Pinpoint the cell where the given text exists, returning its (x, y) midpoint coordinate. 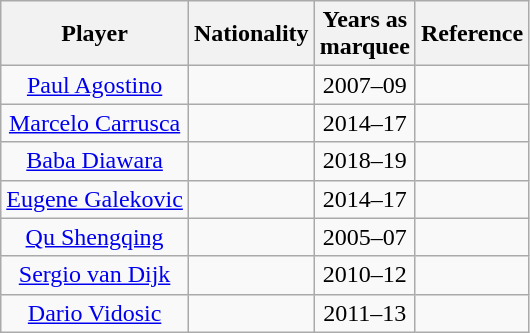
2018–19 (364, 161)
2007–09 (364, 85)
Qu Shengqing (95, 237)
Dario Vidosic (95, 313)
Paul Agostino (95, 85)
Nationality (251, 34)
Reference (472, 34)
2010–12 (364, 275)
Player (95, 34)
Eugene Galekovic (95, 199)
2005–07 (364, 237)
2011–13 (364, 313)
Baba Diawara (95, 161)
Marcelo Carrusca (95, 123)
Years as marquee (364, 34)
Sergio van Dijk (95, 275)
